Provide the [x, y] coordinate of the cell's center where the given text is located.  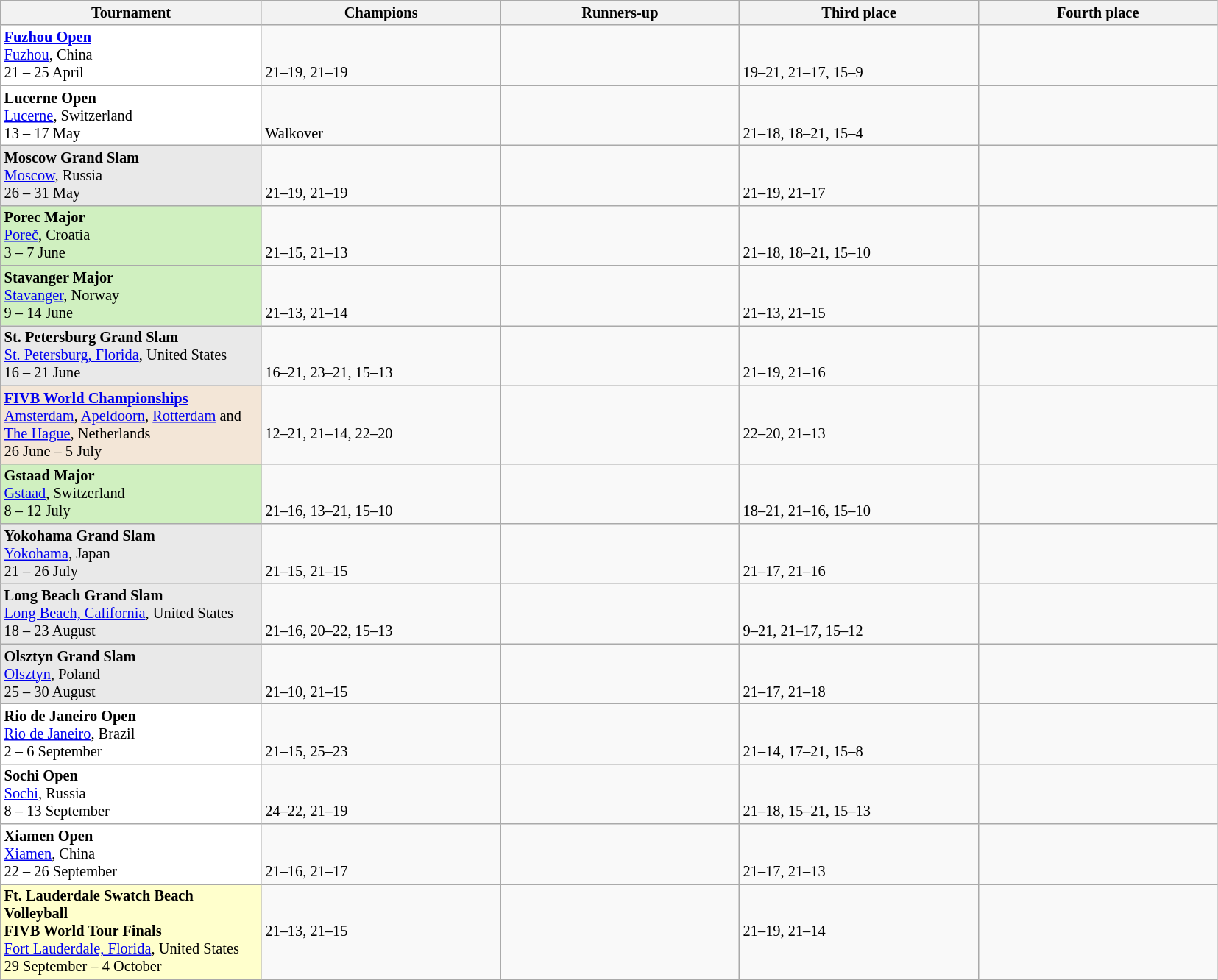
Walkover [381, 116]
Yokohama Grand SlamYokohama, Japan21 – 26 July [131, 553]
Fourth place [1098, 13]
Runners-up [620, 13]
21–19, 21–16 [860, 355]
21–19, 21–17 [860, 175]
21–17, 21–18 [860, 674]
12–21, 21–14, 22–20 [381, 425]
21–15, 25–23 [381, 734]
21–17, 21–13 [860, 854]
Xiamen OpenXiamen, China22 – 26 September [131, 854]
St. Petersburg Grand SlamSt. Petersburg, Florida, United States16 – 21 June [131, 355]
19–21, 21–17, 15–9 [860, 55]
FIVB World ChampionshipsAmsterdam, Apeldoorn, Rotterdam and The Hague, Netherlands26 June – 5 July [131, 425]
21–17, 21–16 [860, 553]
Sochi OpenSochi, Russia8 – 13 September [131, 794]
Long Beach Grand SlamLong Beach, California, United States18 – 23 August [131, 614]
21–10, 21–15 [381, 674]
Lucerne OpenLucerne, Switzerland13 – 17 May [131, 116]
21–16, 20–22, 15–13 [381, 614]
18–21, 21–16, 15–10 [860, 494]
Gstaad MajorGstaad, Switzerland8 – 12 July [131, 494]
9–21, 21–17, 15–12 [860, 614]
21–14, 17–21, 15–8 [860, 734]
21–16, 13–21, 15–10 [381, 494]
Olsztyn Grand SlamOlsztyn, Poland25 – 30 August [131, 674]
Stavanger MajorStavanger, Norway9 – 14 June [131, 296]
21–18, 18–21, 15–10 [860, 235]
Champions [381, 13]
21–18, 18–21, 15–4 [860, 116]
Third place [860, 13]
21–19, 21–14 [860, 931]
Fuzhou OpenFuzhou, China21 – 25 April [131, 55]
16–21, 23–21, 15–13 [381, 355]
Ft. Lauderdale Swatch Beach Volleyball FIVB World Tour FinalsFort Lauderdale, Florida, United States29 September – 4 October [131, 931]
Porec MajorPoreč, Croatia3 – 7 June [131, 235]
Tournament [131, 13]
21–15, 21–13 [381, 235]
21–16, 21–17 [381, 854]
22–20, 21–13 [860, 425]
21–18, 15–21, 15–13 [860, 794]
21–15, 21–15 [381, 553]
Rio de Janeiro OpenRio de Janeiro, Brazil2 – 6 September [131, 734]
24–22, 21–19 [381, 794]
21–13, 21–14 [381, 296]
Moscow Grand SlamMoscow, Russia26 – 31 May [131, 175]
